From the cell containing the given text, extract its center point as (x, y) coordinate. 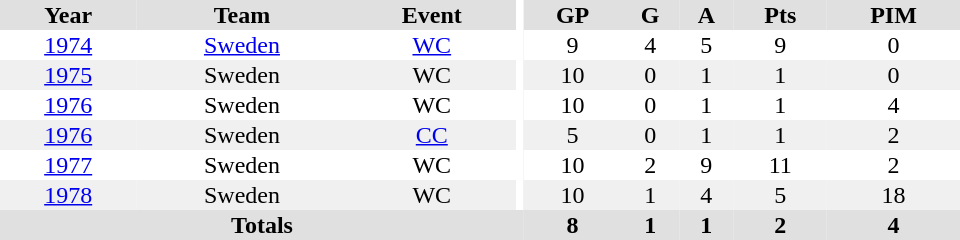
8 (572, 225)
Totals (262, 225)
CC (432, 135)
PIM (894, 15)
G (650, 15)
1975 (68, 75)
GP (572, 15)
A (706, 15)
Event (432, 15)
1977 (68, 165)
Year (68, 15)
11 (781, 165)
Team (242, 15)
1978 (68, 195)
18 (894, 195)
Pts (781, 15)
1974 (68, 45)
